Determine the (x, y) coordinate at the center of the cell enclosing the given text.  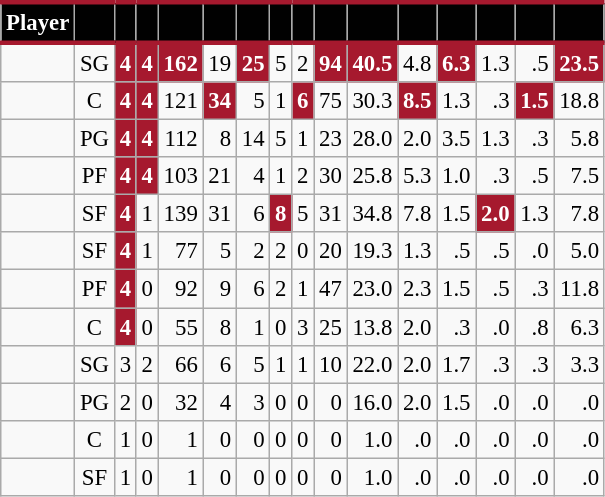
23.0 (372, 289)
16.0 (372, 402)
47 (330, 289)
23 (330, 139)
40.5 (372, 62)
14 (252, 139)
4.8 (418, 62)
7.5 (579, 176)
20 (330, 251)
5.3 (418, 176)
10 (330, 364)
139 (180, 214)
34.8 (372, 214)
9 (220, 289)
28.0 (372, 139)
112 (180, 139)
32 (180, 402)
34 (220, 101)
66 (180, 364)
13.8 (372, 327)
77 (180, 251)
103 (180, 176)
1.7 (456, 364)
162 (180, 62)
19.3 (372, 251)
25.8 (372, 176)
19 (220, 62)
75 (330, 101)
5.8 (579, 139)
30 (330, 176)
3.5 (456, 139)
2.3 (418, 289)
92 (180, 289)
21 (220, 176)
30.3 (372, 101)
5.0 (579, 251)
8.5 (418, 101)
Player (38, 22)
121 (180, 101)
3.3 (579, 364)
11.8 (579, 289)
.8 (534, 327)
18.8 (579, 101)
55 (180, 327)
23.5 (579, 62)
22.0 (372, 364)
94 (330, 62)
